For the text-containing cell, return its midpoint in (X, Y) coordinate format. 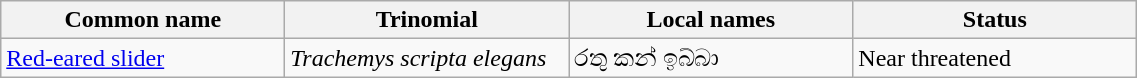
Common name (143, 20)
රතු කන් ඉබ්බා (711, 58)
Near threatened (995, 58)
Status (995, 20)
Trinomial (427, 20)
Local names (711, 20)
Trachemys scripta elegans (427, 58)
Red-eared slider (143, 58)
